For the text-containing cell, return its midpoint in (x, y) coordinate format. 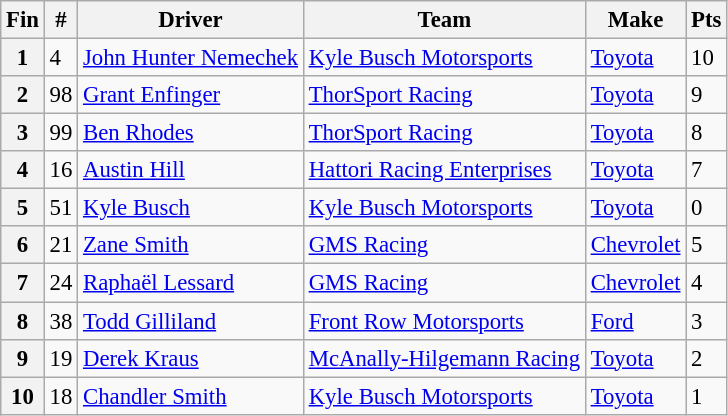
38 (60, 321)
Raphaël Lessard (191, 283)
Ben Rhodes (191, 133)
Team (444, 20)
98 (60, 95)
Hattori Racing Enterprises (444, 170)
Fin (23, 20)
0 (706, 208)
Chandler Smith (191, 396)
# (60, 20)
Ford (635, 321)
John Hunter Nemechek (191, 58)
19 (60, 358)
51 (60, 208)
21 (60, 245)
Front Row Motorsports (444, 321)
Zane Smith (191, 245)
Make (635, 20)
Kyle Busch (191, 208)
Driver (191, 20)
Pts (706, 20)
Todd Gilliland (191, 321)
Derek Kraus (191, 358)
99 (60, 133)
McAnally-Hilgemann Racing (444, 358)
Austin Hill (191, 170)
6 (23, 245)
24 (60, 283)
18 (60, 396)
Grant Enfinger (191, 95)
16 (60, 170)
